Capture the cell that displays the provided text and extract its [x, y] central coordinate. 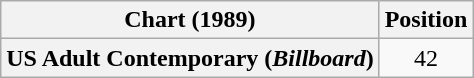
Position [426, 20]
Chart (1989) [190, 20]
US Adult Contemporary (Billboard) [190, 58]
42 [426, 58]
